Determine the (x, y) coordinate at the center of the cell enclosing the given text.  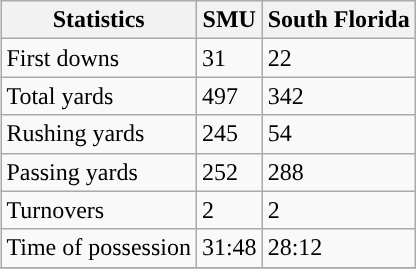
288 (338, 172)
342 (338, 96)
Time of possession (99, 248)
Rushing yards (99, 134)
497 (229, 96)
54 (338, 134)
31:48 (229, 248)
Passing yards (99, 172)
First downs (99, 58)
252 (229, 172)
SMU (229, 20)
31 (229, 58)
South Florida (338, 20)
245 (229, 134)
Statistics (99, 20)
28:12 (338, 248)
Total yards (99, 96)
22 (338, 58)
Turnovers (99, 210)
